Provide the (x, y) coordinate of the cell's center where the given text is located.  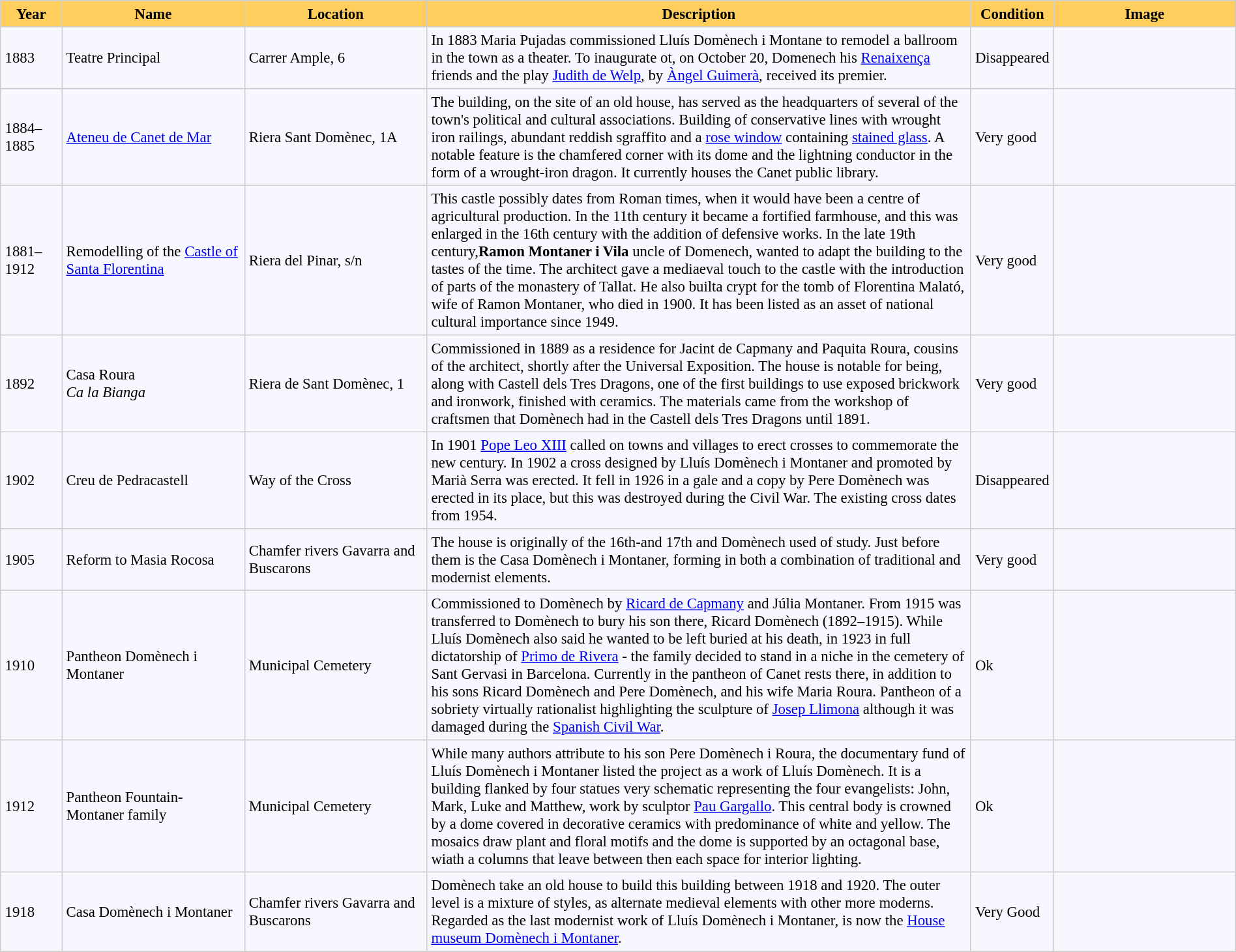
Reform to Masia Rocosa (153, 559)
Way of the Cross (336, 480)
Casa Domènech i Montaner (153, 912)
Year (31, 14)
Teatre Principal (153, 57)
Description (699, 14)
1884–1885 (31, 137)
Very Good (1012, 912)
Name (153, 14)
1892 (31, 383)
Pantheon Fountain-Montaner family (153, 806)
1902 (31, 480)
Riera de Sant Domènec, 1 (336, 383)
1912 (31, 806)
1883 (31, 57)
Riera Sant Domènec, 1A (336, 137)
Carrer Ample, 6 (336, 57)
Image (1145, 14)
1905 (31, 559)
Location (336, 14)
Creu de Pedracastell (153, 480)
1910 (31, 665)
Condition (1012, 14)
Remodelling of the Castle of Santa Florentina (153, 260)
1918 (31, 912)
Riera del Pinar, s/n (336, 260)
Ateneu de Canet de Mar (153, 137)
1881–1912 (31, 260)
Pantheon Domènech i Montaner (153, 665)
Casa Roura Ca la Bianga (153, 383)
